Return [X, Y] of the center of cell containing provided text 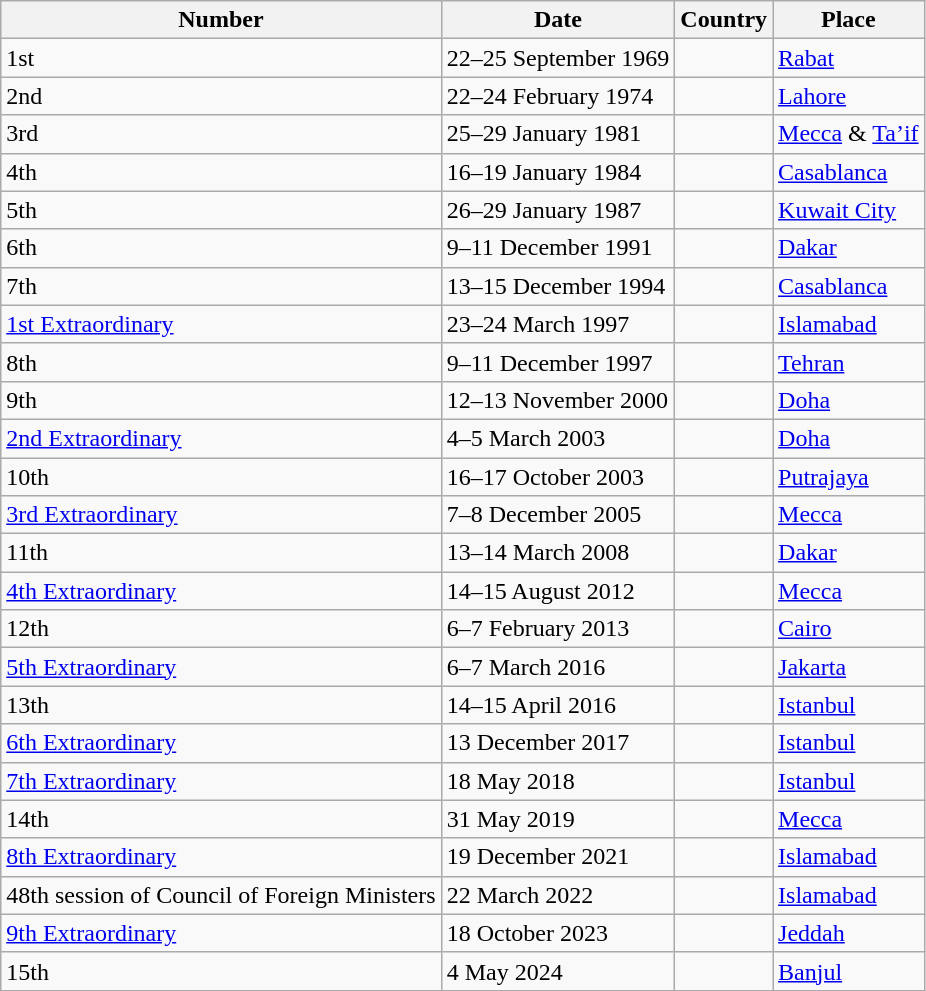
1st [221, 58]
22–24 February 1974 [558, 96]
14–15 August 2012 [558, 591]
Lahore [849, 96]
18 October 2023 [558, 933]
Tehran [849, 362]
12–13 November 2000 [558, 400]
Country [724, 20]
5th Extraordinary [221, 667]
3rd Extraordinary [221, 515]
7th [221, 286]
14–15 April 2016 [558, 705]
Rabat [849, 58]
3rd [221, 134]
25–29 January 1981 [558, 134]
23–24 March 1997 [558, 324]
Banjul [849, 971]
6–7 March 2016 [558, 667]
8th [221, 362]
9th Extraordinary [221, 933]
Date [558, 20]
Place [849, 20]
6th [221, 248]
6th Extraordinary [221, 743]
13–14 March 2008 [558, 553]
26–29 January 1987 [558, 210]
Jakarta [849, 667]
Kuwait City [849, 210]
4 May 2024 [558, 971]
16–17 October 2003 [558, 477]
4th [221, 172]
11th [221, 553]
Number [221, 20]
7–8 December 2005 [558, 515]
13–15 December 1994 [558, 286]
9–11 December 1991 [558, 248]
4–5 March 2003 [558, 438]
14th [221, 819]
2nd Extraordinary [221, 438]
Mecca & Ta’if [849, 134]
8th Extraordinary [221, 857]
12th [221, 629]
22 March 2022 [558, 895]
5th [221, 210]
48th session of Council of Foreign Ministers [221, 895]
Cairo [849, 629]
9–11 December 1997 [558, 362]
4th Extraordinary [221, 591]
31 May 2019 [558, 819]
19 December 2021 [558, 857]
13 December 2017 [558, 743]
1st Extraordinary [221, 324]
Putrajaya [849, 477]
10th [221, 477]
13th [221, 705]
2nd [221, 96]
22–25 September 1969 [558, 58]
16–19 January 1984 [558, 172]
9th [221, 400]
15th [221, 971]
6–7 February 2013 [558, 629]
7th Extraordinary [221, 781]
Jeddah [849, 933]
18 May 2018 [558, 781]
